Detect which cell encompasses the target text, then output its (x, y) center coordinate. 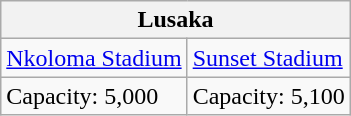
Capacity: 5,000 (94, 96)
Sunset Stadium (268, 58)
Nkoloma Stadium (94, 58)
Capacity: 5,100 (268, 96)
Lusaka (176, 20)
